Identify which cell holds the provided text, then report its [X, Y] central coordinate. 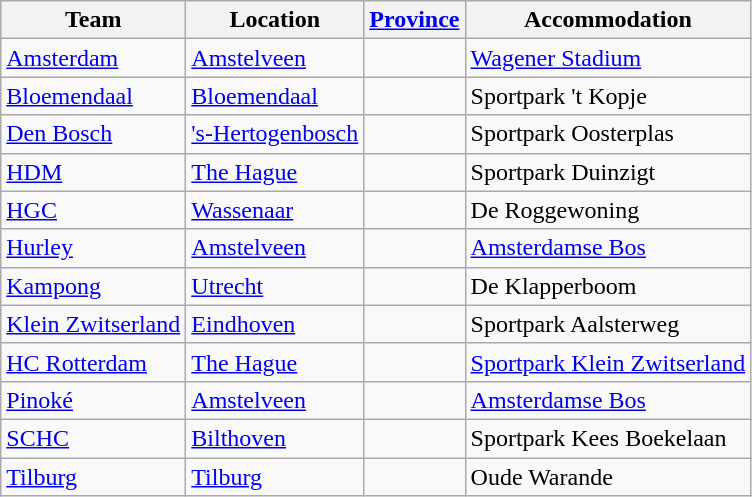
Team [94, 20]
Sportpark Aalsterweg [608, 324]
Den Bosch [94, 134]
De Roggewoning [608, 210]
Oude Warande [608, 477]
Accommodation [608, 20]
Klein Zwitserland [94, 324]
HC Rotterdam [94, 362]
Eindhoven [275, 324]
Utrecht [275, 286]
Sportpark Oosterplas [608, 134]
Kampong [94, 286]
Amsterdam [94, 58]
Pinoké [94, 400]
Hurley [94, 248]
's-Hertogenbosch [275, 134]
Wassenaar [275, 210]
Sportpark Kees Boekelaan [608, 438]
Sportpark Duinzigt [608, 172]
SCHC [94, 438]
HGC [94, 210]
Sportpark 't Kopje [608, 96]
De Klapperboom [608, 286]
Sportpark Klein Zwitserland [608, 362]
HDM [94, 172]
Wagener Stadium [608, 58]
Location [275, 20]
Province [414, 20]
Bilthoven [275, 438]
